Find where the given text appears and provide that cell's center as [x, y] coordinate. 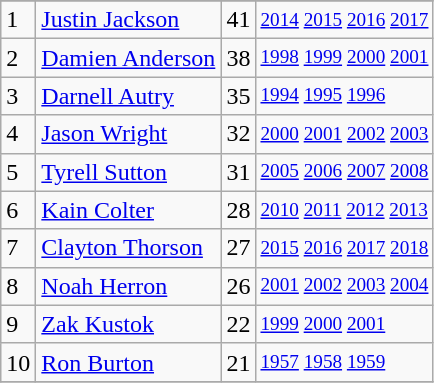
1994 1995 1996 [344, 96]
2005 2006 2007 2008 [344, 172]
Jason Wright [128, 134]
21 [238, 362]
22 [238, 324]
5 [18, 172]
Ron Burton [128, 362]
Zak Kustok [128, 324]
10 [18, 362]
2000 2001 2002 2003 [344, 134]
2 [18, 58]
35 [238, 96]
3 [18, 96]
1998 1999 2000 2001 [344, 58]
7 [18, 248]
Kain Colter [128, 210]
Noah Herron [128, 286]
6 [18, 210]
Justin Jackson [128, 20]
31 [238, 172]
2010 2011 2012 2013 [344, 210]
4 [18, 134]
38 [238, 58]
1957 1958 1959 [344, 362]
26 [238, 286]
28 [238, 210]
Tyrell Sutton [128, 172]
8 [18, 286]
Clayton Thorson [128, 248]
2015 2016 2017 2018 [344, 248]
41 [238, 20]
Darnell Autry [128, 96]
1 [18, 20]
Damien Anderson [128, 58]
32 [238, 134]
2001 2002 2003 2004 [344, 286]
9 [18, 324]
1999 2000 2001 [344, 324]
27 [238, 248]
2014 2015 2016 2017 [344, 20]
